Return (x, y) of the center of cell containing provided text 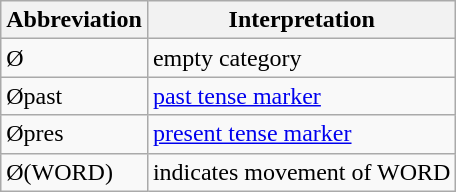
empty category (302, 58)
indicates movement of WORD (302, 172)
Øpast (74, 96)
Øpres (74, 134)
Interpretation (302, 20)
Abbreviation (74, 20)
Ø(WORD) (74, 172)
present tense marker (302, 134)
Ø (74, 58)
past tense marker (302, 96)
